Output the [x, y] coordinate of the center of the cell containing the given text.  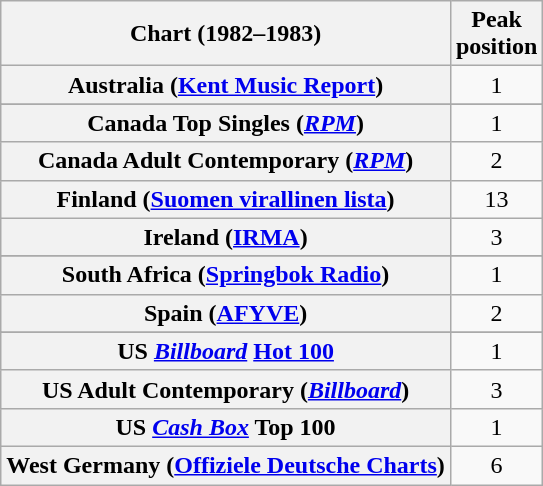
Ireland (IRMA) [226, 237]
Spain (AFYVE) [226, 313]
US Adult Contemporary (Billboard) [226, 389]
US Cash Box Top 100 [226, 427]
Chart (1982–1983) [226, 34]
South Africa (Springbok Radio) [226, 275]
Australia (Kent Music Report) [226, 85]
13 [496, 199]
US Billboard Hot 100 [226, 351]
Finland (Suomen virallinen lista) [226, 199]
6 [496, 465]
Canada Adult Contemporary (RPM) [226, 161]
West Germany (Offiziele Deutsche Charts) [226, 465]
Canada Top Singles (RPM) [226, 123]
Peakposition [496, 34]
